Provide the (X, Y) coordinate of the cell's center where the given text is located.  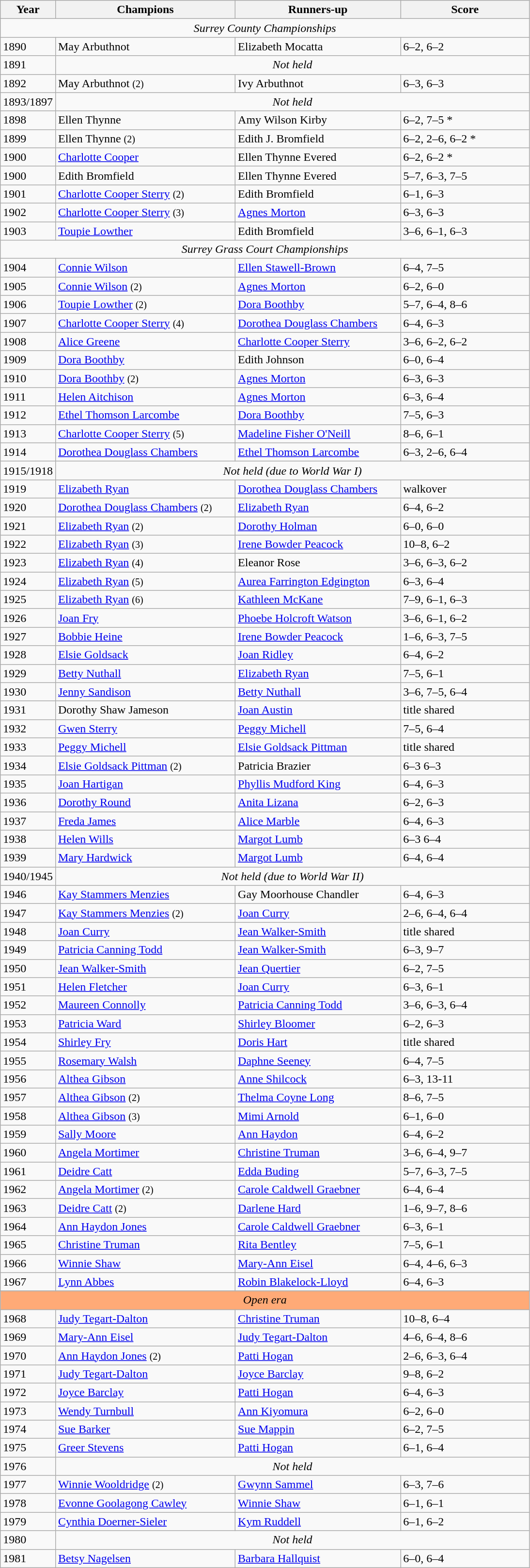
Dorothy Shaw Jameson (145, 710)
1938 (28, 839)
1928 (28, 655)
1908 (28, 342)
Helen Wills (145, 839)
Edith J. Bromfield (318, 139)
1958 (28, 1116)
Shirley Fry (145, 1042)
1981 (28, 1558)
1915/1918 (28, 470)
1939 (28, 858)
Charlotte Cooper Sterry (4) (145, 323)
6–3 6–4 (465, 839)
Champions (145, 10)
Evonne Goolagong Cawley (145, 1503)
1932 (28, 729)
Kathleen McKane (318, 600)
1968 (28, 1319)
1907 (28, 323)
Gay Moorhouse Chandler (318, 895)
1893/1897 (28, 102)
6–3, 13-11 (465, 1079)
Joan Austin (318, 710)
Deidre Catt (2) (145, 1208)
3–6, 6–1, 6–2 (465, 618)
1–6, 9–7, 8–6 (465, 1208)
Edith Johnson (318, 360)
Thelma Coyne Long (318, 1097)
1964 (28, 1226)
walkover (465, 489)
Mimi Arnold (318, 1116)
Alice Marble (318, 821)
Kym Ruddell (318, 1521)
Not held (due to World War I) (292, 470)
6–0, 6–0 (465, 526)
6–1, 6–1 (465, 1503)
3–6, 6–4, 9–7 (465, 1153)
1972 (28, 1392)
Rita Bentley (318, 1245)
Runners-up (318, 10)
Joan Fry (145, 618)
6–3, 7–6 (465, 1485)
Ann Haydon Jones (2) (145, 1355)
1955 (28, 1060)
Helen Fletcher (145, 987)
Open era (265, 1300)
Althea Gibson (145, 1079)
3–6, 7–5, 6–4 (465, 692)
1975 (28, 1448)
1927 (28, 637)
Althea Gibson (3) (145, 1116)
Joan Hartigan (145, 784)
Althea Gibson (2) (145, 1097)
Maureen Connolly (145, 1005)
1926 (28, 618)
8–6, 6–1 (465, 434)
Charlotte Cooper Sterry (3) (145, 212)
Alice Greene (145, 342)
Connie Wilson (145, 268)
1961 (28, 1171)
3–6, 6–3, 6–2 (465, 563)
Elizabeth Ryan (2) (145, 526)
10–8, 6–2 (465, 544)
7–5, 6–3 (465, 415)
1978 (28, 1503)
Madeline Fisher O'Neill (318, 434)
Phoebe Holcroft Watson (318, 618)
Jean Quertier (318, 968)
7–5, 6–4 (465, 729)
Daphne Seeney (318, 1060)
Elsie Goldsack Pittman (2) (145, 765)
1924 (28, 581)
1967 (28, 1282)
1920 (28, 507)
1951 (28, 987)
1919 (28, 489)
8–6, 7–5 (465, 1097)
Doris Hart (318, 1042)
1965 (28, 1245)
1947 (28, 913)
1911 (28, 397)
Mary Hardwick (145, 858)
Gwen Sterry (145, 729)
Jenny Sandison (145, 692)
6–1, 6–2 (465, 1521)
Cynthia Doerner-Sieler (145, 1521)
Anne Shilcock (318, 1079)
10–8, 6–4 (465, 1319)
Not held (due to World War II) (292, 876)
1946 (28, 895)
Robin Blakelock-Lloyd (318, 1282)
1969 (28, 1337)
1898 (28, 120)
Ann Haydon Jones (145, 1226)
6–1, 6–0 (465, 1116)
1891 (28, 65)
1960 (28, 1153)
1913 (28, 434)
1899 (28, 139)
9–8, 6–2 (465, 1374)
6–4, 4–6, 6–3 (465, 1263)
Elizabeth Ryan (3) (145, 544)
1906 (28, 305)
1903 (28, 231)
1935 (28, 784)
Wendy Turnbull (145, 1411)
1974 (28, 1429)
1934 (28, 765)
Phyllis Mudford King (318, 784)
1957 (28, 1097)
1971 (28, 1374)
Angela Mortimer (145, 1153)
Eleanor Rose (318, 563)
1914 (28, 452)
1931 (28, 710)
1963 (28, 1208)
1948 (28, 931)
1892 (28, 83)
Ellen Thynne (145, 120)
1936 (28, 802)
1901 (28, 194)
Sue Mappin (318, 1429)
1976 (28, 1466)
Amy Wilson Kirby (318, 120)
Winnie Wooldridge (2) (145, 1485)
1977 (28, 1485)
Deidre Catt (145, 1171)
Elsie Goldsack Pittman (318, 747)
1952 (28, 1005)
Sue Barker (145, 1429)
Charlotte Cooper Sterry (318, 342)
Kay Stammers Menzies (145, 895)
6–3, 9–7 (465, 950)
Lynn Abbes (145, 1282)
Dora Boothby (2) (145, 378)
1929 (28, 673)
Elizabeth Ryan (4) (145, 563)
1910 (28, 378)
Angela Mortimer (2) (145, 1190)
Helen Aitchison (145, 397)
Ann Haydon (318, 1134)
Elizabeth Ryan (5) (145, 581)
Score (465, 10)
3–6, 6–3, 6–4 (465, 1005)
Dorothy Holman (318, 526)
6–2, 2–6, 6–2 * (465, 139)
1959 (28, 1134)
Ellen Thynne (2) (145, 139)
Ellen Stawell-Brown (318, 268)
1979 (28, 1521)
1966 (28, 1263)
1902 (28, 212)
Charlotte Cooper (145, 157)
Freda James (145, 821)
Kay Stammers Menzies (2) (145, 913)
1930 (28, 692)
1954 (28, 1042)
6–3 6–3 (465, 765)
Toupie Lowther (2) (145, 305)
Elizabeth Mocatta (318, 47)
Barbara Hallquist (318, 1558)
Rosemary Walsh (145, 1060)
Dorothea Douglass Chambers (2) (145, 507)
Year (28, 10)
Gwynn Sammel (318, 1485)
1905 (28, 286)
Surrey County Championships (265, 28)
Edda Buding (318, 1171)
1912 (28, 415)
2–6, 6–3, 6–4 (465, 1355)
1940/1945 (28, 876)
1923 (28, 563)
6–3, 2–6, 6–4 (465, 452)
1890 (28, 47)
1–6, 6–3, 7–5 (465, 637)
Charlotte Cooper Sterry (2) (145, 194)
May Arbuthnot (145, 47)
Darlene Hard (318, 1208)
Bobbie Heine (145, 637)
Patricia Ward (145, 1024)
Ivy Arbuthnot (318, 83)
Connie Wilson (2) (145, 286)
6–2, 6–2 * (465, 157)
Ann Kiyomura (318, 1411)
1956 (28, 1079)
Dorothy Round (145, 802)
2–6, 6–4, 6–4 (465, 913)
Sally Moore (145, 1134)
Anita Lizana (318, 802)
Toupie Lowther (145, 231)
1921 (28, 526)
Patricia Brazier (318, 765)
Elizabeth Ryan (6) (145, 600)
6–1, 6–4 (465, 1448)
Charlotte Cooper Sterry (5) (145, 434)
7–9, 6–1, 6–3 (465, 600)
1949 (28, 950)
1925 (28, 600)
4–6, 6–4, 8–6 (465, 1337)
6–1, 6–3 (465, 194)
1904 (28, 268)
Elsie Goldsack (145, 655)
5–7, 6–4, 8–6 (465, 305)
Joan Ridley (318, 655)
1970 (28, 1355)
Surrey Grass Court Championships (265, 249)
Betsy Nagelsen (145, 1558)
1962 (28, 1190)
1950 (28, 968)
3–6, 6–1, 6–3 (465, 231)
Greer Stevens (145, 1448)
1973 (28, 1411)
Shirley Bloomer (318, 1024)
6–2, 7–5 * (465, 120)
Aurea Farrington Edgington (318, 581)
3–6, 6–2, 6–2 (465, 342)
1922 (28, 544)
1909 (28, 360)
1980 (28, 1540)
1953 (28, 1024)
1937 (28, 821)
6–2, 6–2 (465, 47)
1933 (28, 747)
May Arbuthnot (2) (145, 83)
